Output the [x, y] coordinate of the center of the cell containing the given text.  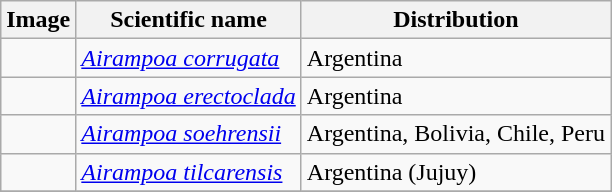
Argentina (Jujuy) [456, 172]
Airampoa soehrensii [188, 134]
Image [38, 20]
Airampoa tilcarensis [188, 172]
Argentina, Bolivia, Chile, Peru [456, 134]
Airampoa erectoclada [188, 96]
Distribution [456, 20]
Scientific name [188, 20]
Airampoa corrugata [188, 58]
